From the cell containing the given text, extract its center point as [x, y] coordinate. 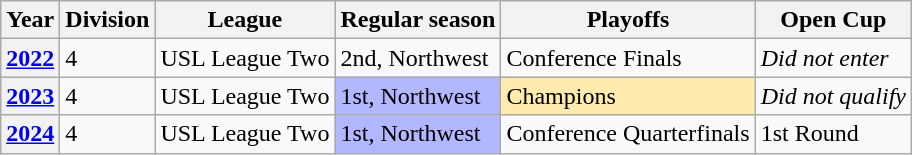
2024 [30, 134]
1st Round [833, 134]
Conference Finals [628, 58]
Did not enter [833, 58]
2nd, Northwest [418, 58]
Regular season [418, 20]
Open Cup [833, 20]
Champions [628, 96]
2023 [30, 96]
Division [108, 20]
2022 [30, 58]
League [245, 20]
Did not qualify [833, 96]
Conference Quarterfinals [628, 134]
Playoffs [628, 20]
Year [30, 20]
